Identify which cell holds the provided text, then report its (X, Y) central coordinate. 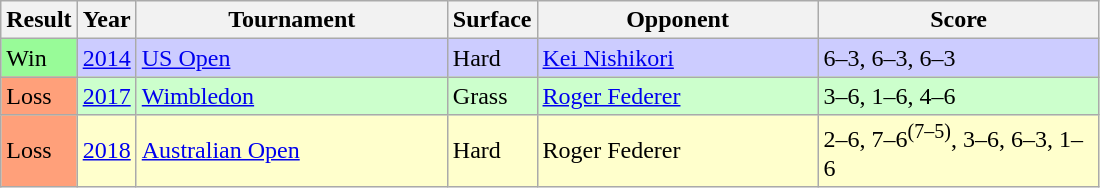
2017 (106, 96)
Wimbledon (292, 96)
Surface (492, 20)
Opponent (678, 20)
6–3, 6–3, 6–3 (958, 58)
2018 (106, 151)
2–6, 7–6(7–5), 3–6, 6–3, 1–6 (958, 151)
US Open (292, 58)
Australian Open (292, 151)
Win (39, 58)
3–6, 1–6, 4–6 (958, 96)
Tournament (292, 20)
Kei Nishikori (678, 58)
Grass (492, 96)
2014 (106, 58)
Year (106, 20)
Score (958, 20)
Result (39, 20)
